Identify which cell holds the provided text, then report its (X, Y) central coordinate. 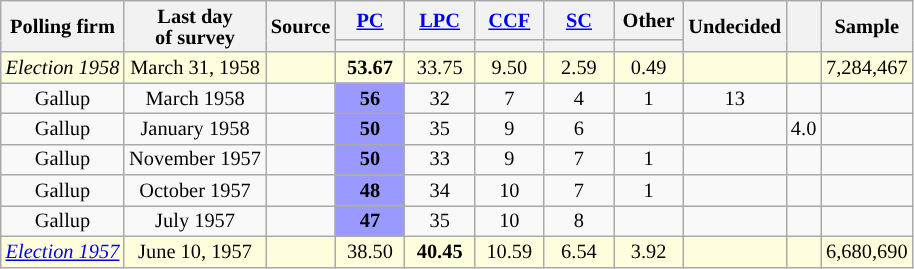
3.92 (649, 252)
56 (370, 98)
48 (370, 190)
October 1957 (195, 190)
LPC (440, 20)
33 (440, 160)
Election 1958 (62, 68)
PC (370, 20)
0.49 (649, 68)
2.59 (579, 68)
13 (734, 98)
Other (649, 20)
33.75 (440, 68)
June 10, 1957 (195, 252)
32 (440, 98)
January 1958 (195, 128)
34 (440, 190)
Polling firm (62, 26)
53.67 (370, 68)
6 (579, 128)
March 1958 (195, 98)
10.59 (509, 252)
March 31, 1958 (195, 68)
4 (579, 98)
November 1957 (195, 160)
CCF (509, 20)
July 1957 (195, 220)
Source (300, 26)
38.50 (370, 252)
6.54 (579, 252)
4.0 (804, 128)
8 (579, 220)
Undecided (734, 26)
6,680,690 (866, 252)
7,284,467 (866, 68)
40.45 (440, 252)
Last day of survey (195, 26)
Sample (866, 26)
Election 1957 (62, 252)
47 (370, 220)
SC (579, 20)
9.50 (509, 68)
